Capture the cell that displays the provided text and extract its [X, Y] central coordinate. 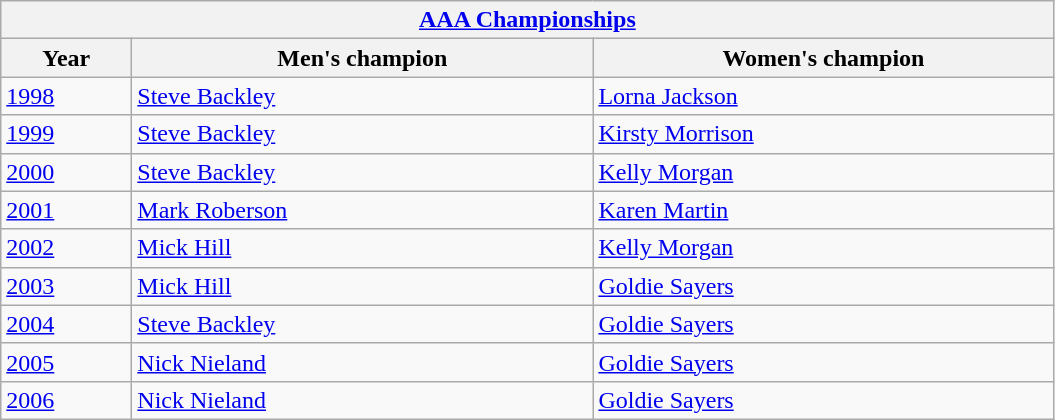
Mark Roberson [362, 210]
2000 [66, 172]
Lorna Jackson [824, 96]
1998 [66, 96]
2001 [66, 210]
AAA Championships [528, 20]
2005 [66, 362]
Karen Martin [824, 210]
Women's champion [824, 58]
Year [66, 58]
Kirsty Morrison [824, 134]
2003 [66, 286]
2006 [66, 400]
2004 [66, 324]
2002 [66, 248]
1999 [66, 134]
Men's champion [362, 58]
